Find where the given text appears and provide that cell's center as [X, Y] coordinate. 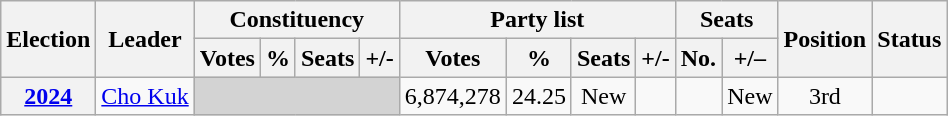
6,874,278 [452, 96]
2024 [48, 96]
24.25 [538, 96]
3rd [825, 96]
+/– [750, 58]
Party list [537, 20]
Constituency [296, 20]
Cho Kuk [145, 96]
Leader [145, 39]
Election [48, 39]
Position [825, 39]
No. [698, 58]
Status [910, 39]
